Determine the (x, y) coordinate at the center of the cell enclosing the given text.  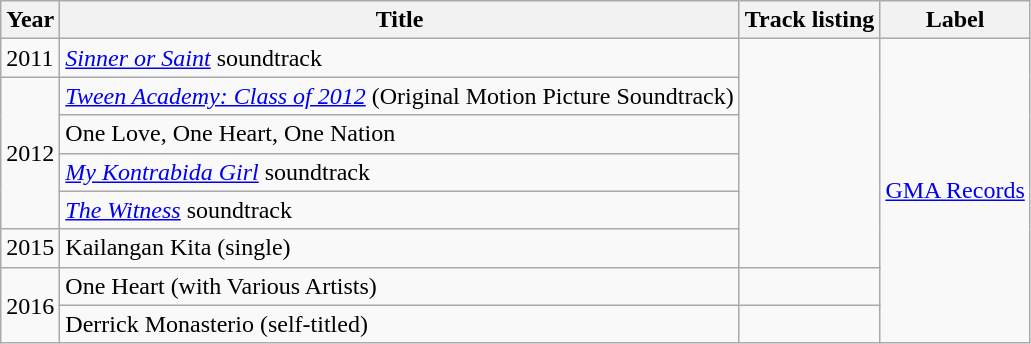
GMA Records (955, 191)
Label (955, 20)
One Love, One Heart, One Nation (400, 134)
2012 (30, 153)
Track listing (810, 20)
One Heart (with Various Artists) (400, 286)
2015 (30, 248)
The Witness soundtrack (400, 210)
Sinner or Saint soundtrack (400, 58)
Tween Academy: Class of 2012 (Original Motion Picture Soundtrack) (400, 96)
2016 (30, 305)
Year (30, 20)
My Kontrabida Girl soundtrack (400, 172)
Kailangan Kita (single) (400, 248)
Title (400, 20)
2011 (30, 58)
Derrick Monasterio (self-titled) (400, 324)
